Output the (x, y) coordinate of the center of the cell containing the given text.  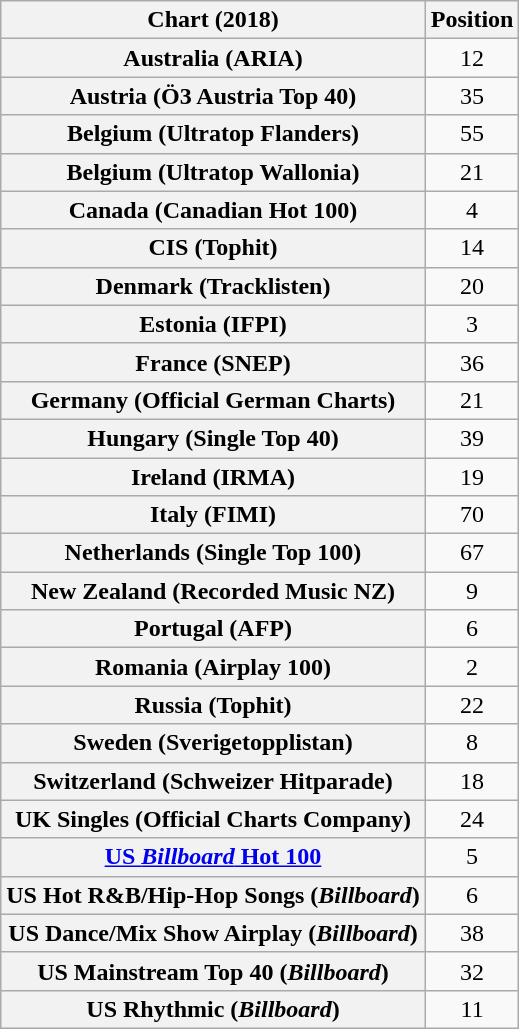
Netherlands (Single Top 100) (213, 553)
New Zealand (Recorded Music NZ) (213, 591)
US Rhythmic (Billboard) (213, 1009)
CIS (Tophit) (213, 248)
4 (472, 210)
35 (472, 96)
Canada (Canadian Hot 100) (213, 210)
14 (472, 248)
38 (472, 933)
22 (472, 705)
Belgium (Ultratop Flanders) (213, 134)
Italy (FIMI) (213, 515)
55 (472, 134)
9 (472, 591)
Denmark (Tracklisten) (213, 286)
Germany (Official German Charts) (213, 400)
5 (472, 857)
Romania (Airplay 100) (213, 667)
Australia (ARIA) (213, 58)
70 (472, 515)
Austria (Ö3 Austria Top 40) (213, 96)
32 (472, 971)
US Hot R&B/Hip-Hop Songs (Billboard) (213, 895)
36 (472, 362)
19 (472, 477)
18 (472, 781)
24 (472, 819)
11 (472, 1009)
Position (472, 20)
39 (472, 438)
20 (472, 286)
2 (472, 667)
US Dance/Mix Show Airplay (Billboard) (213, 933)
UK Singles (Official Charts Company) (213, 819)
67 (472, 553)
Switzerland (Schweizer Hitparade) (213, 781)
Portugal (AFP) (213, 629)
Estonia (IFPI) (213, 324)
Belgium (Ultratop Wallonia) (213, 172)
Chart (2018) (213, 20)
Hungary (Single Top 40) (213, 438)
France (SNEP) (213, 362)
Ireland (IRMA) (213, 477)
3 (472, 324)
12 (472, 58)
8 (472, 743)
US Mainstream Top 40 (Billboard) (213, 971)
US Billboard Hot 100 (213, 857)
Sweden (Sverigetopplistan) (213, 743)
Russia (Tophit) (213, 705)
